Return [x, y] of the center of cell containing provided text 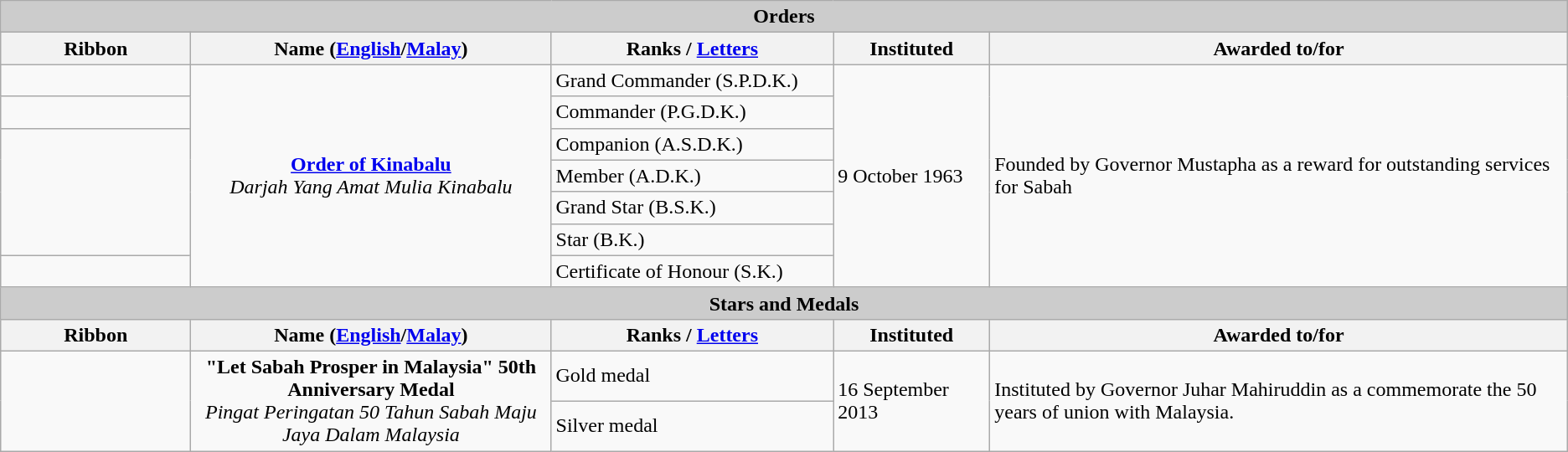
Certificate of Honour (S.K.) [692, 271]
Order of KinabaluDarjah Yang Amat Mulia Kinabalu [371, 176]
Gold medal [692, 376]
Orders [784, 17]
Grand Star (B.S.K.) [692, 208]
Member (A.D.K.) [692, 176]
Instituted by Governor Juhar Mahiruddin as a commemorate the 50 years of union with Malaysia. [1279, 400]
Silver medal [692, 426]
16 September 2013 [911, 400]
9 October 1963 [911, 176]
Stars and Medals [784, 303]
Grand Commander (S.P.D.K.) [692, 80]
Companion (A.S.D.K.) [692, 144]
Star (B.K.) [692, 239]
Commander (P.G.D.K.) [692, 112]
Founded by Governor Mustapha as a reward for outstanding services for Sabah [1279, 176]
"Let Sabah Prosper in Malaysia" 50th Anniversary MedalPingat Peringatan 50 Tahun Sabah Maju Jaya Dalam Malaysia [371, 400]
